Provide the (X, Y) coordinate of the cell's center where the given text is located.  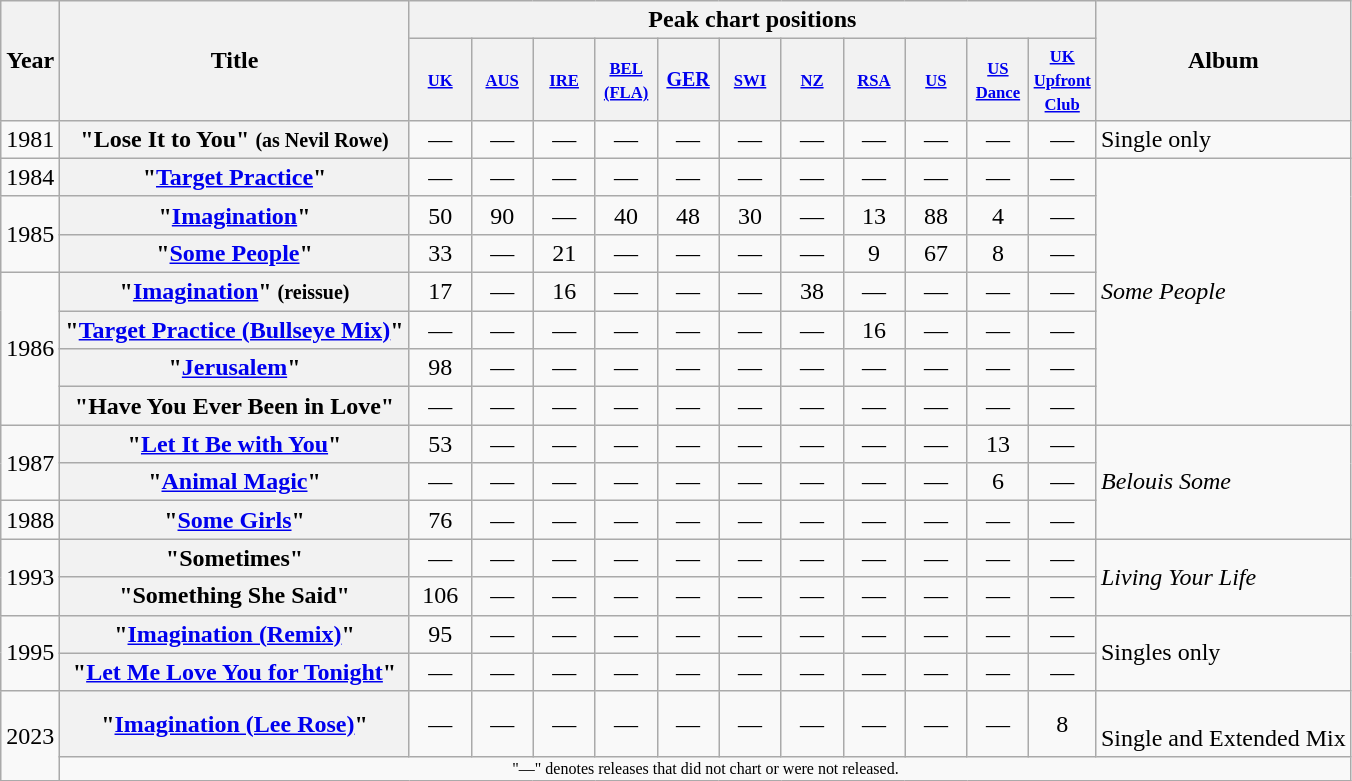
Year (30, 61)
1987 (30, 463)
"Target Practice (Bullseye Mix)" (234, 330)
98 (440, 368)
1984 (30, 177)
"Let It Be with You" (234, 444)
21 (564, 253)
1988 (30, 520)
"Have You Ever Been in Love" (234, 406)
"Some Girls" (234, 520)
"Lose It to You" (as Nevil Rowe) (234, 139)
2023 (30, 736)
40 (626, 215)
95 (440, 634)
UK Upfront Club (1062, 80)
1995 (30, 653)
53 (440, 444)
76 (440, 520)
Belouis Some (1223, 482)
17 (440, 292)
"Something She Said" (234, 596)
48 (688, 215)
"Imagination" (234, 215)
Singles only (1223, 653)
1981 (30, 139)
6 (998, 482)
UK (440, 80)
Album (1223, 61)
1985 (30, 234)
9 (874, 253)
AUS (502, 80)
US (936, 80)
Title (234, 61)
NZ (812, 80)
BEL(FLA) (626, 80)
88 (936, 215)
"Some People" (234, 253)
IRE (564, 80)
RSA (874, 80)
SWI (750, 80)
"Sometimes" (234, 558)
1986 (30, 349)
"Imagination (Lee Rose)" (234, 724)
US Dance (998, 80)
Single and Extended Mix (1223, 724)
"Let Me Love You for Tonight" (234, 672)
38 (812, 292)
30 (750, 215)
67 (936, 253)
Peak chart positions (752, 20)
90 (502, 215)
"Animal Magic" (234, 482)
Living Your Life (1223, 577)
"—" denotes releases that did not chart or were not released. (706, 768)
4 (998, 215)
"Imagination (Remix)" (234, 634)
Some People (1223, 291)
Single only (1223, 139)
"Target Practice" (234, 177)
50 (440, 215)
"Jerusalem" (234, 368)
GER (688, 80)
1993 (30, 577)
106 (440, 596)
33 (440, 253)
"Imagination" (reissue) (234, 292)
